Provide the (X, Y) coordinate of the cell's center where the given text is located.  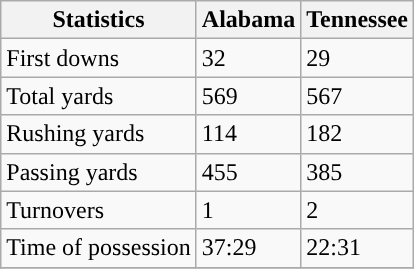
22:31 (358, 248)
385 (358, 172)
Total yards (99, 96)
32 (248, 58)
569 (248, 96)
Statistics (99, 20)
1 (248, 210)
114 (248, 134)
37:29 (248, 248)
Turnovers (99, 210)
Time of possession (99, 248)
Alabama (248, 20)
First downs (99, 58)
Passing yards (99, 172)
Rushing yards (99, 134)
2 (358, 210)
455 (248, 172)
567 (358, 96)
Tennessee (358, 20)
29 (358, 58)
182 (358, 134)
